Search for the cell housing the specified text and yield its [x, y] center coordinate. 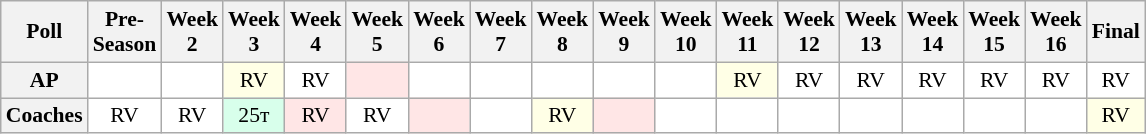
Week12 [809, 32]
Week7 [501, 32]
Week6 [439, 32]
Week15 [994, 32]
Week13 [871, 32]
Pre-Season [125, 32]
Week9 [624, 32]
Week16 [1056, 32]
Poll [44, 32]
Week5 [377, 32]
Week4 [316, 32]
Week11 [748, 32]
Coaches [44, 116]
AP [44, 80]
Week3 [254, 32]
Week14 [933, 32]
Final [1116, 32]
Week10 [686, 32]
25т [254, 116]
Week2 [192, 32]
Week8 [562, 32]
